Find where the given text appears and provide that cell's center as [X, Y] coordinate. 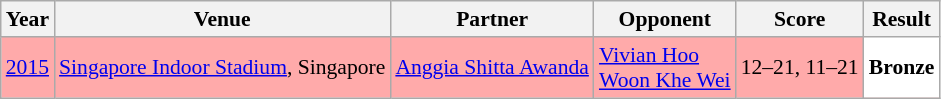
Bronze [902, 68]
2015 [28, 68]
Score [800, 19]
Singapore Indoor Stadium, Singapore [222, 68]
Result [902, 19]
Anggia Shitta Awanda [492, 68]
12–21, 11–21 [800, 68]
Partner [492, 19]
Year [28, 19]
Opponent [665, 19]
Vivian Hoo Woon Khe Wei [665, 68]
Venue [222, 19]
